Return the (X, Y) coordinate for the center point of the cell that contains the specified text.  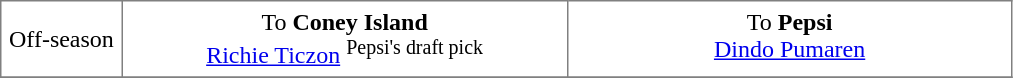
To PepsiDindo Pumaren (790, 40)
To Coney IslandRichie Ticzon Pepsi's draft pick (344, 40)
Off-season (62, 40)
